Scan for the cell matching the given text and deliver its [X, Y] coordinate at center. 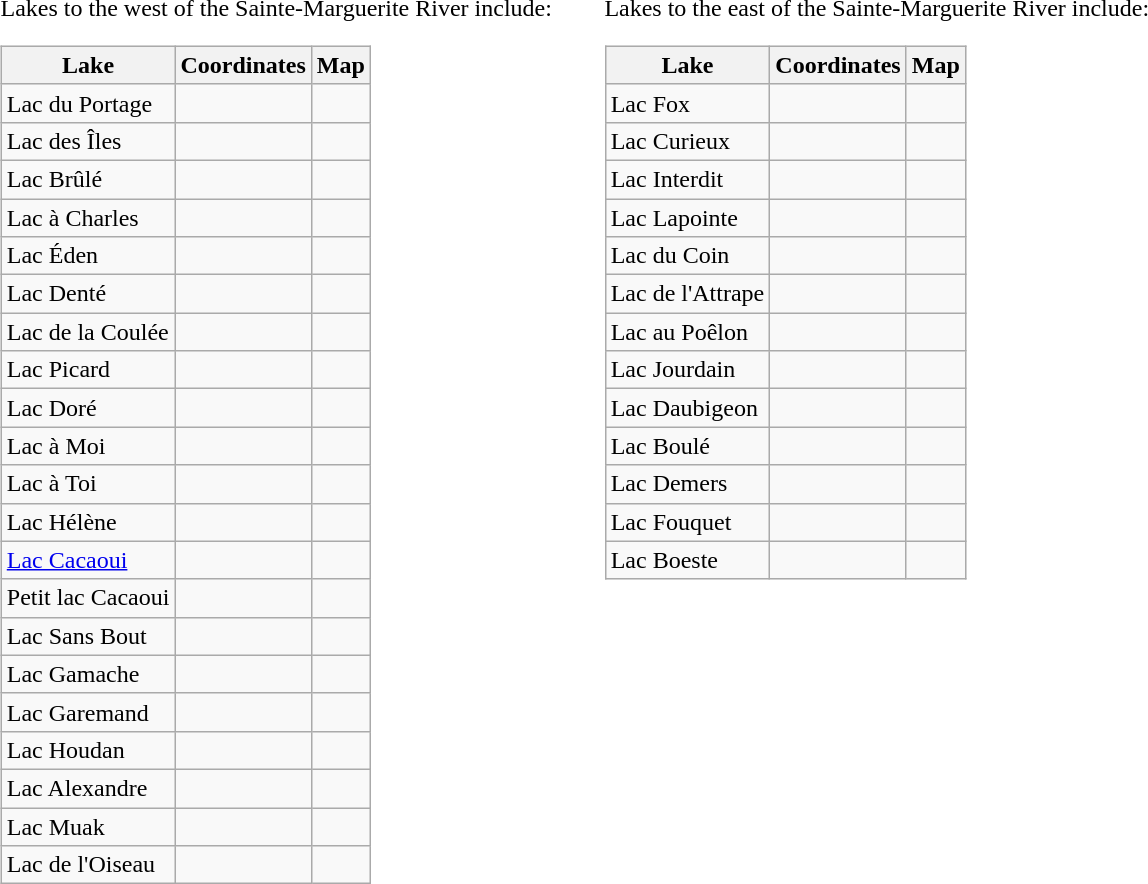
Lac Éden [88, 256]
Lac Jourdain [688, 370]
Lac Garemand [88, 712]
Lac Sans Bout [88, 636]
Lac Picard [88, 370]
Lac Gamache [88, 674]
Lac Daubigeon [688, 408]
Lac Interdit [688, 179]
Lac Denté [88, 294]
Petit lac Cacaoui [88, 598]
Lac Cacaoui [88, 560]
Lac Alexandre [88, 788]
Lac à Moi [88, 446]
Lac Hélène [88, 522]
Lac Demers [688, 484]
Lac des Îles [88, 141]
Lac Boeste [688, 560]
Lac de l'Oiseau [88, 865]
Lac Boulé [688, 446]
Lac à Charles [88, 217]
Lac Lapointe [688, 217]
Lac de la Coulée [88, 332]
Lac Fox [688, 103]
Lac Houdan [88, 750]
Lac du Portage [88, 103]
Lac Fouquet [688, 522]
Lac Doré [88, 408]
Lac Curieux [688, 141]
Lac à Toi [88, 484]
Lac au Poêlon [688, 332]
Lac de l'Attrape [688, 294]
Lac Brûlé [88, 179]
Lac Muak [88, 827]
Lac du Coin [688, 256]
